Locate the cell with the specified text and output its [x, y] center coordinate. 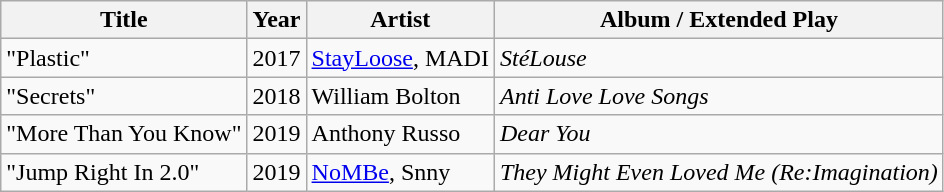
"More Than You Know" [124, 134]
StayLoose, MADI [400, 58]
Anthony Russo [400, 134]
"Plastic" [124, 58]
Title [124, 20]
Dear You [718, 134]
Anti Love Love Songs [718, 96]
"Secrets" [124, 96]
Artist [400, 20]
NoMBe, Snny [400, 172]
2017 [276, 58]
They Might Even Loved Me (Re:Imagination) [718, 172]
StéLouse [718, 58]
2018 [276, 96]
William Bolton [400, 96]
Year [276, 20]
Album / Extended Play [718, 20]
"Jump Right In 2.0" [124, 172]
